Determine the (x, y) coordinate at the center of the cell enclosing the given text.  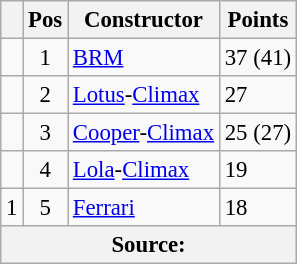
27 (258, 95)
Constructor (144, 20)
25 (27) (258, 133)
37 (41) (258, 58)
Source: (149, 245)
19 (258, 170)
4 (46, 170)
Cooper-Climax (144, 133)
5 (46, 208)
Lola-Climax (144, 170)
Pos (46, 20)
2 (46, 95)
3 (46, 133)
18 (258, 208)
Ferrari (144, 208)
Lotus-Climax (144, 95)
BRM (144, 58)
Points (258, 20)
